Search for the cell housing the specified text and yield its (X, Y) center coordinate. 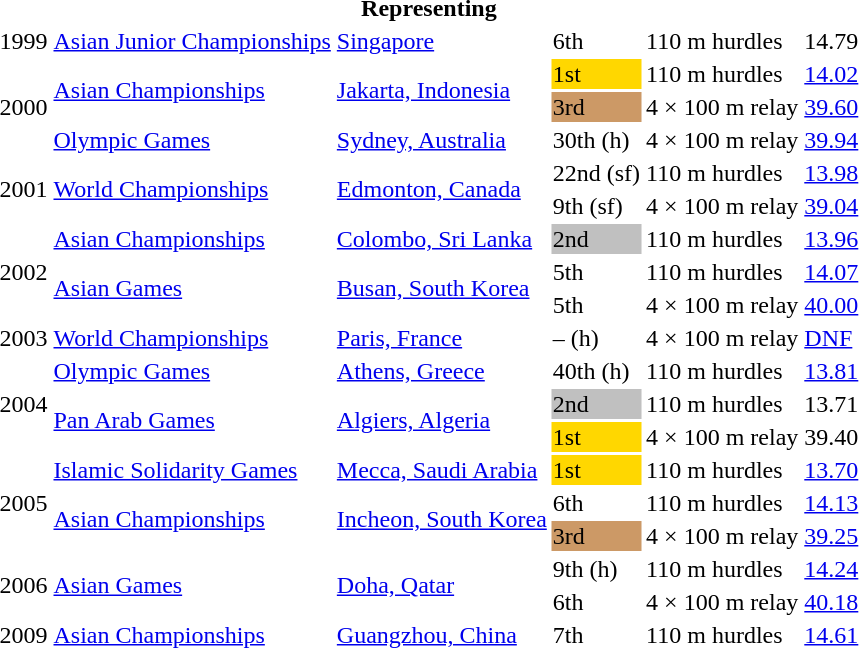
9th (sf) (596, 206)
Algiers, Algeria (442, 420)
Asian Junior Championships (192, 41)
Sydney, Australia (442, 140)
Islamic Solidarity Games (192, 470)
Edmonton, Canada (442, 190)
Doha, Qatar (442, 586)
Jakarta, Indonesia (442, 90)
Pan Arab Games (192, 420)
9th (h) (596, 569)
Paris, France (442, 338)
Athens, Greece (442, 371)
Busan, South Korea (442, 288)
Singapore (442, 41)
– (h) (596, 338)
22nd (sf) (596, 173)
Mecca, Saudi Arabia (442, 470)
30th (h) (596, 140)
40th (h) (596, 371)
Colombo, Sri Lanka (442, 239)
Incheon, South Korea (442, 520)
